Extract the (X, Y) coordinate from the center of the cell holding the provided text.  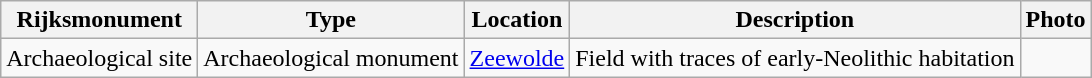
Field with traces of early-Neolithic habitation (795, 58)
Archaeological site (100, 58)
Type (331, 20)
Archaeological monument (331, 58)
Zeewolde (517, 58)
Rijksmonument (100, 20)
Description (795, 20)
Photo (1056, 20)
Location (517, 20)
